Find where the given text appears and provide that cell's center as [X, Y] coordinate. 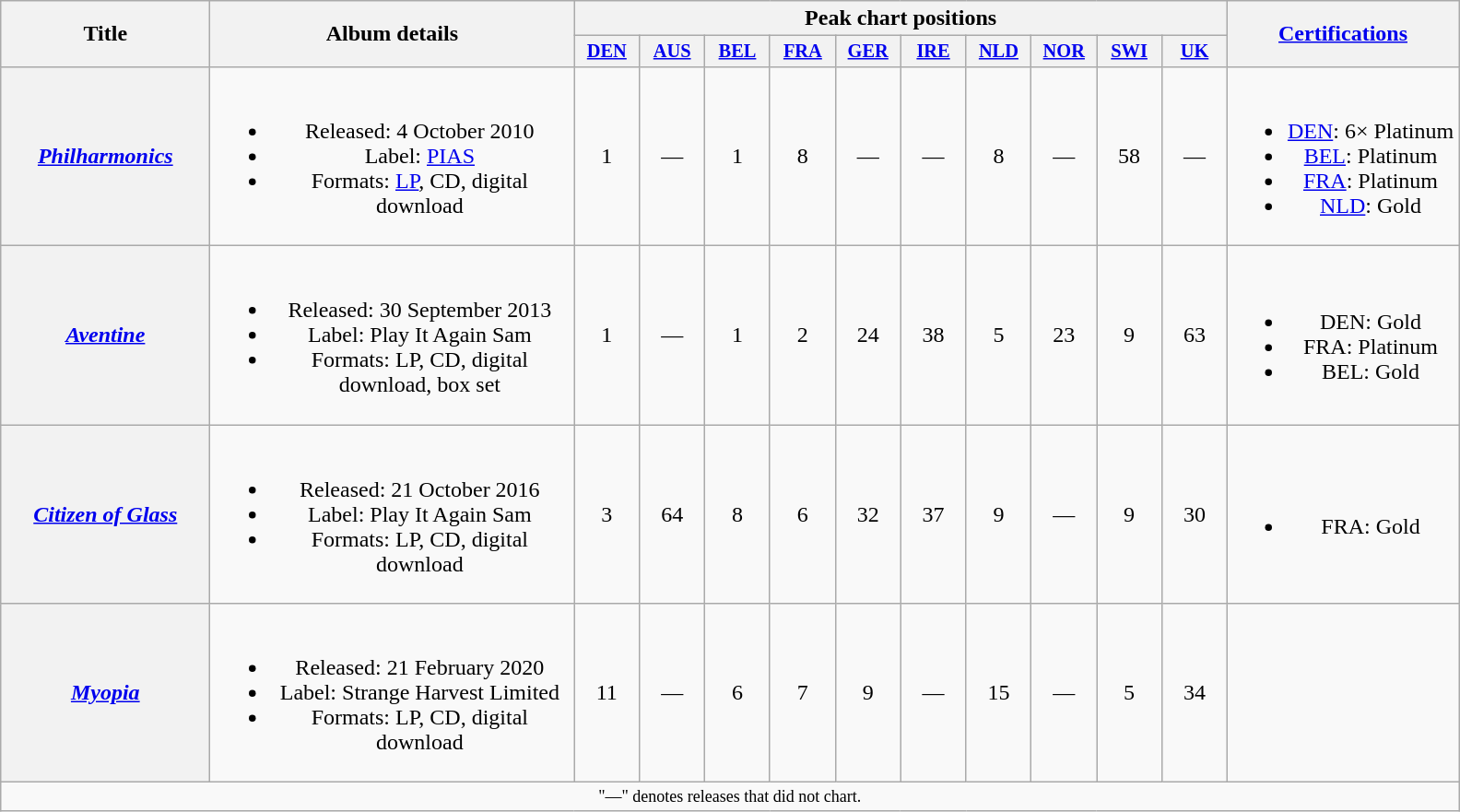
7 [802, 693]
32 [868, 514]
BEL [737, 52]
SWI [1130, 52]
AUS [673, 52]
Philharmonics [105, 156]
Album details [393, 34]
UK [1195, 52]
GER [868, 52]
Released: 21 October 2016Label: Play It Again SamFormats: LP, CD, digital download [393, 514]
FRA: Gold [1342, 514]
IRE [933, 52]
DEN: GoldFRA: PlatinumBEL: Gold [1342, 335]
Certifications [1342, 34]
30 [1195, 514]
Released: 30 September 2013Label: Play It Again SamFormats: LP, CD, digital download, box set [393, 335]
11 [606, 693]
Released: 4 October 2010Label: PIASFormats: LP, CD, digital download [393, 156]
"—" denotes releases that did not chart. [730, 796]
Peak chart positions [901, 18]
23 [1064, 335]
Title [105, 34]
Citizen of Glass [105, 514]
DEN: 6× PlatinumBEL: PlatinumFRA: PlatinumNLD: Gold [1342, 156]
Aventine [105, 335]
NOR [1064, 52]
38 [933, 335]
15 [999, 693]
24 [868, 335]
Released: 21 February 2020Label: Strange Harvest LimitedFormats: LP, CD, digital download [393, 693]
58 [1130, 156]
NLD [999, 52]
37 [933, 514]
FRA [802, 52]
63 [1195, 335]
3 [606, 514]
DEN [606, 52]
2 [802, 335]
Myopia [105, 693]
34 [1195, 693]
64 [673, 514]
